Provide the [X, Y] coordinate of the cell's center where the given text is located.  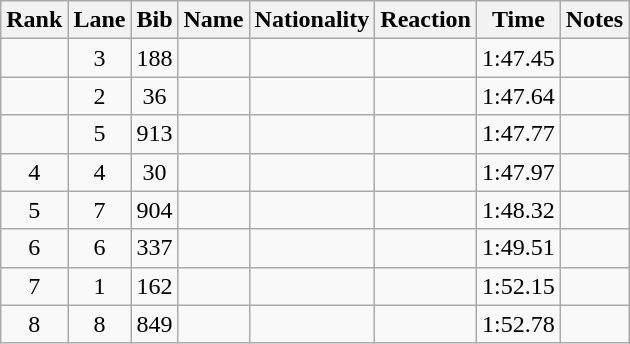
337 [154, 248]
36 [154, 96]
Time [519, 20]
Rank [34, 20]
913 [154, 134]
162 [154, 286]
1:52.15 [519, 286]
1:49.51 [519, 248]
1:47.97 [519, 172]
Name [214, 20]
Reaction [426, 20]
Notes [594, 20]
1:47.45 [519, 58]
1:47.77 [519, 134]
1:47.64 [519, 96]
188 [154, 58]
3 [100, 58]
1 [100, 286]
849 [154, 324]
Bib [154, 20]
Lane [100, 20]
1:52.78 [519, 324]
1:48.32 [519, 210]
2 [100, 96]
Nationality [312, 20]
30 [154, 172]
904 [154, 210]
